Identify which cell holds the provided text, then report its [X, Y] central coordinate. 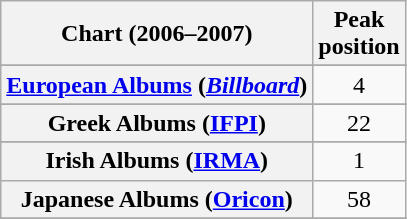
58 [359, 199]
Irish Albums (IRMA) [157, 161]
Chart (2006–2007) [157, 34]
22 [359, 123]
Greek Albums (IFPI) [157, 123]
1 [359, 161]
Japanese Albums (Oricon) [157, 199]
European Albums (Billboard) [157, 85]
Peakposition [359, 34]
4 [359, 85]
